Identify which cell holds the provided text, then report its [X, Y] central coordinate. 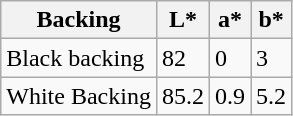
a* [230, 20]
Backing [79, 20]
L* [182, 20]
3 [272, 58]
85.2 [182, 96]
0.9 [230, 96]
5.2 [272, 96]
White Backing [79, 96]
b* [272, 20]
Black backing [79, 58]
0 [230, 58]
82 [182, 58]
